Output the (X, Y) coordinate of the center of the cell containing the given text.  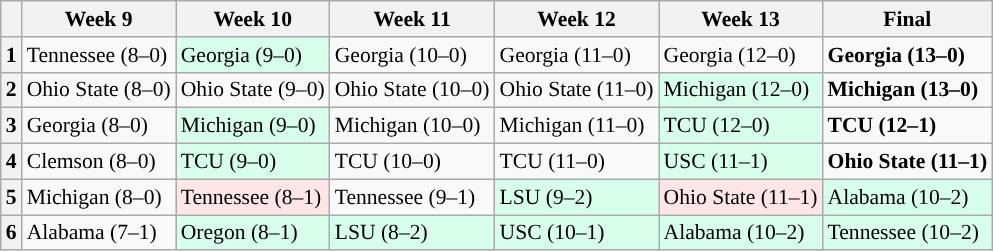
Ohio State (10–0) (412, 90)
Ohio State (11–0) (577, 90)
Georgia (11–0) (577, 55)
Georgia (10–0) (412, 55)
Ohio State (8–0) (99, 90)
TCU (9–0) (253, 162)
Michigan (8–0) (99, 197)
Oregon (8–1) (253, 233)
Alabama (7–1) (99, 233)
Week 10 (253, 19)
Tennessee (10–2) (908, 233)
Week 12 (577, 19)
Michigan (9–0) (253, 126)
1 (12, 55)
6 (12, 233)
4 (12, 162)
3 (12, 126)
LSU (8–2) (412, 233)
Week 13 (741, 19)
TCU (12–0) (741, 126)
Georgia (8–0) (99, 126)
Michigan (12–0) (741, 90)
TCU (10–0) (412, 162)
Final (908, 19)
Tennessee (8–0) (99, 55)
USC (11–1) (741, 162)
Michigan (13–0) (908, 90)
Georgia (13–0) (908, 55)
5 (12, 197)
USC (10–1) (577, 233)
Michigan (11–0) (577, 126)
Clemson (8–0) (99, 162)
Week 9 (99, 19)
Georgia (12–0) (741, 55)
TCU (11–0) (577, 162)
TCU (12–1) (908, 126)
LSU (9–2) (577, 197)
Michigan (10–0) (412, 126)
Tennessee (8–1) (253, 197)
Ohio State (9–0) (253, 90)
Tennessee (9–1) (412, 197)
2 (12, 90)
Week 11 (412, 19)
Georgia (9–0) (253, 55)
